From the cell containing the given text, extract its center point as (x, y) coordinate. 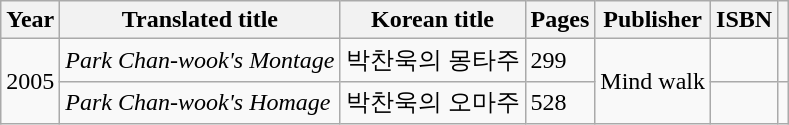
299 (560, 60)
Mind walk (653, 82)
Park Chan-wook's Montage (200, 60)
박찬욱의 몽타주 (432, 60)
Year (30, 20)
Pages (560, 20)
Park Chan-wook's Homage (200, 102)
Translated title (200, 20)
ISBN (744, 20)
Publisher (653, 20)
박찬욱의 오마주 (432, 102)
Korean title (432, 20)
2005 (30, 82)
528 (560, 102)
